Output the [X, Y] coordinate of the center of the cell containing the given text.  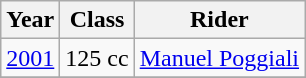
Class [97, 20]
2001 [30, 58]
Rider [219, 20]
125 cc [97, 58]
Manuel Poggiali [219, 58]
Year [30, 20]
